Return (X, Y) of the center of cell containing provided text 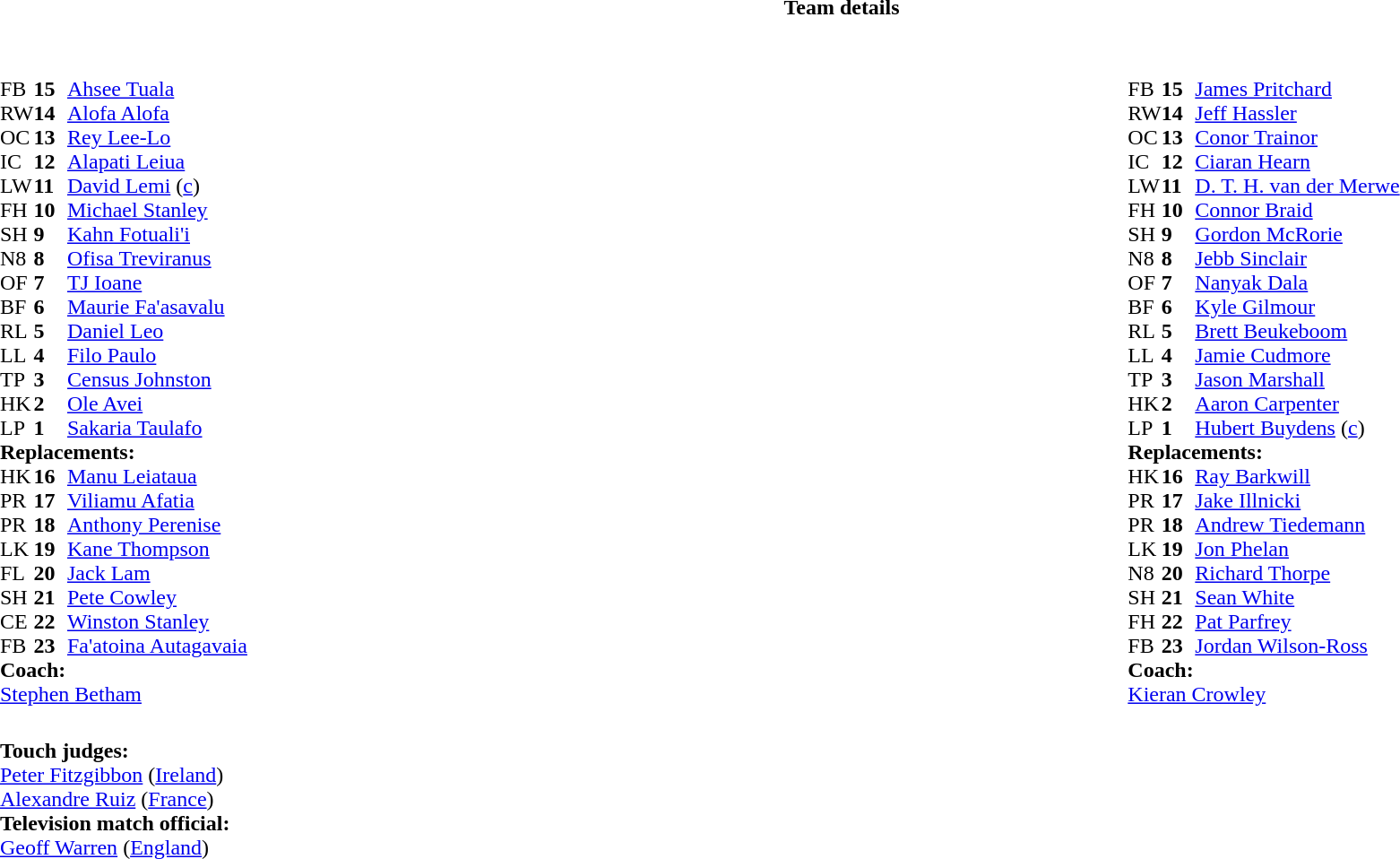
Fa'atoina Autagavaia (158, 646)
Kane Thompson (158, 549)
Winston Stanley (158, 622)
Ole Avei (158, 403)
Census Johnston (158, 380)
Jake Illnicki (1297, 500)
Jon Phelan (1297, 549)
Ciaran Hearn (1297, 161)
TJ Ioane (158, 283)
Hubert Buydens (c) (1297, 429)
Ray Barkwill (1297, 477)
Brett Beukeboom (1297, 332)
Jeff Hassler (1297, 113)
Jamie Cudmore (1297, 355)
Sakaria Taulafo (158, 429)
Aaron Carpenter (1297, 403)
Michael Stanley (158, 210)
Kyle Gilmour (1297, 307)
Nanyak Dala (1297, 283)
Kahn Fotuali'i (158, 235)
Alofa Alofa (158, 113)
CE (17, 622)
Jason Marshall (1297, 380)
Jebb Sinclair (1297, 258)
Ofisa Treviranus (158, 258)
Jack Lam (158, 574)
Manu Leiataua (158, 477)
FL (17, 574)
James Pritchard (1297, 90)
Pat Parfrey (1297, 622)
Pete Cowley (158, 597)
Ahsee Tuala (158, 90)
Connor Braid (1297, 210)
Daniel Leo (158, 332)
Gordon McRorie (1297, 235)
D. T. H. van der Merwe (1297, 187)
Jordan Wilson-Ross (1297, 646)
Viliamu Afatia (158, 500)
Alapati Leiua (158, 161)
David Lemi (c) (158, 187)
Stephen Betham (124, 694)
Rey Lee-Lo (158, 138)
Richard Thorpe (1297, 574)
Andrew Tiedemann (1297, 525)
Sean White (1297, 597)
Kieran Crowley (1264, 694)
Filo Paulo (158, 355)
Anthony Perenise (158, 525)
Conor Trainor (1297, 138)
Maurie Fa'asavalu (158, 307)
